Locate the cell with the specified text and output its (X, Y) center coordinate. 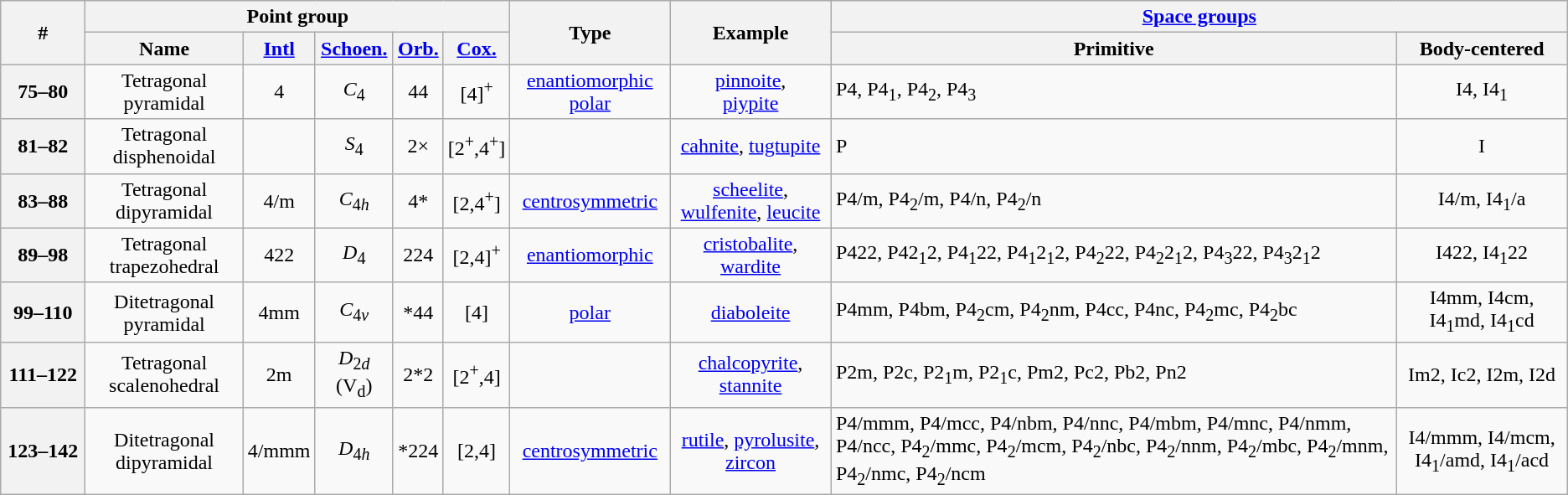
I422, I4122 (1482, 255)
C4h (353, 201)
pinnoite, piypite (750, 92)
Ditetragonal dipyramidal (164, 451)
I (1482, 146)
D4h (353, 451)
[2,4]+ (477, 255)
[2,4+] (477, 201)
enantiomorphic polar (590, 92)
Intl (279, 49)
I4, I41 (1482, 92)
Tetragonal pyramidal (164, 92)
4mm (279, 312)
C4v (353, 312)
C4 (353, 92)
4* (418, 201)
P422, P4212, P4122, P41212, P4222, P42212, P4322, P43212 (1114, 255)
P (1114, 146)
enantiomorphic (590, 255)
44 (418, 92)
99–110 (44, 312)
# (44, 33)
S4 (353, 146)
scheelite, wulfenite, leucite (750, 201)
P2m, P2c, P21m, P21c, Pm2, Pc2, Pb2, Pn2 (1114, 374)
Cox. (477, 49)
Orb. (418, 49)
Tetragonal scalenohedral (164, 374)
[2,4] (477, 451)
Name (164, 49)
Type (590, 33)
[2+,4] (477, 374)
83–88 (44, 201)
224 (418, 255)
89–98 (44, 255)
111–122 (44, 374)
Example (750, 33)
Im2, Ic2, I2m, I2d (1482, 374)
Schoen. (353, 49)
2*2 (418, 374)
Tetragonal dipyramidal (164, 201)
Tetragonal disphenoidal (164, 146)
422 (279, 255)
D2d (Vd) (353, 374)
P4/m, P42/m, P4/n, P42/n (1114, 201)
4 (279, 92)
81–82 (44, 146)
I4/mmm, I4/mcm, I41/amd, I41/acd (1482, 451)
I4/m, I41/a (1482, 201)
*44 (418, 312)
2× (418, 146)
P4, P41, P42, P43 (1114, 92)
D4 (353, 255)
Point group (298, 17)
P4/mmm, P4/mcc, P4/nbm, P4/nnc, P4/mbm, P4/mnc, P4/nmm, P4/ncc, P42/mmc, P42/mcm, P42/nbc, P42/nnm, P42/mbc, P42/mnm, P42/nmc, P42/ncm (1114, 451)
75–80 (44, 92)
[4]+ (477, 92)
4/mmm (279, 451)
P4mm, P4bm, P42cm, P42nm, P4cc, P4nc, P42mc, P42bc (1114, 312)
cahnite, tugtupite (750, 146)
Body-centered (1482, 49)
cristobalite, wardite (750, 255)
[4] (477, 312)
rutile, pyrolusite, zircon (750, 451)
Ditetragonal pyramidal (164, 312)
123–142 (44, 451)
[2+,4+] (477, 146)
diaboleite (750, 312)
polar (590, 312)
chalcopyrite, stannite (750, 374)
Tetragonal trapezohedral (164, 255)
*224 (418, 451)
2m (279, 374)
Space groups (1199, 17)
4/m (279, 201)
I4mm, I4cm, I41md, I41cd (1482, 312)
Primitive (1114, 49)
